From the cell containing the given text, extract its center point as [X, Y] coordinate. 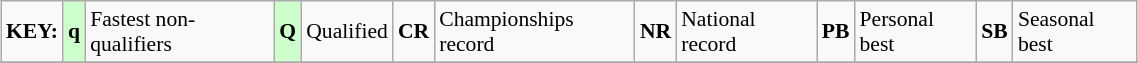
SB [994, 32]
Seasonal best [1075, 32]
KEY: [32, 32]
NR [656, 32]
Fastest non-qualifiers [180, 32]
CR [414, 32]
National record [746, 32]
Championships record [534, 32]
Personal best [916, 32]
Q [288, 32]
q [74, 32]
PB [836, 32]
Qualified [347, 32]
